Return [X, Y] of the center of cell containing provided text 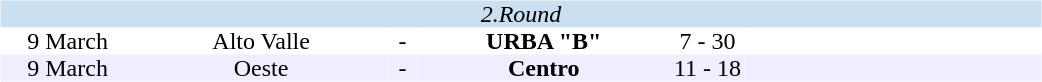
11 - 18 [707, 68]
Alto Valle [262, 42]
2.Round [520, 14]
7 - 30 [707, 42]
Oeste [262, 68]
Centro [544, 68]
URBA "B" [544, 42]
